Search for the cell housing the specified text and yield its [x, y] center coordinate. 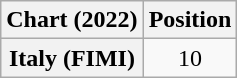
Italy (FIMI) [72, 58]
10 [190, 58]
Chart (2022) [72, 20]
Position [190, 20]
